Pinpoint the cell where the given text exists, returning its (X, Y) midpoint coordinate. 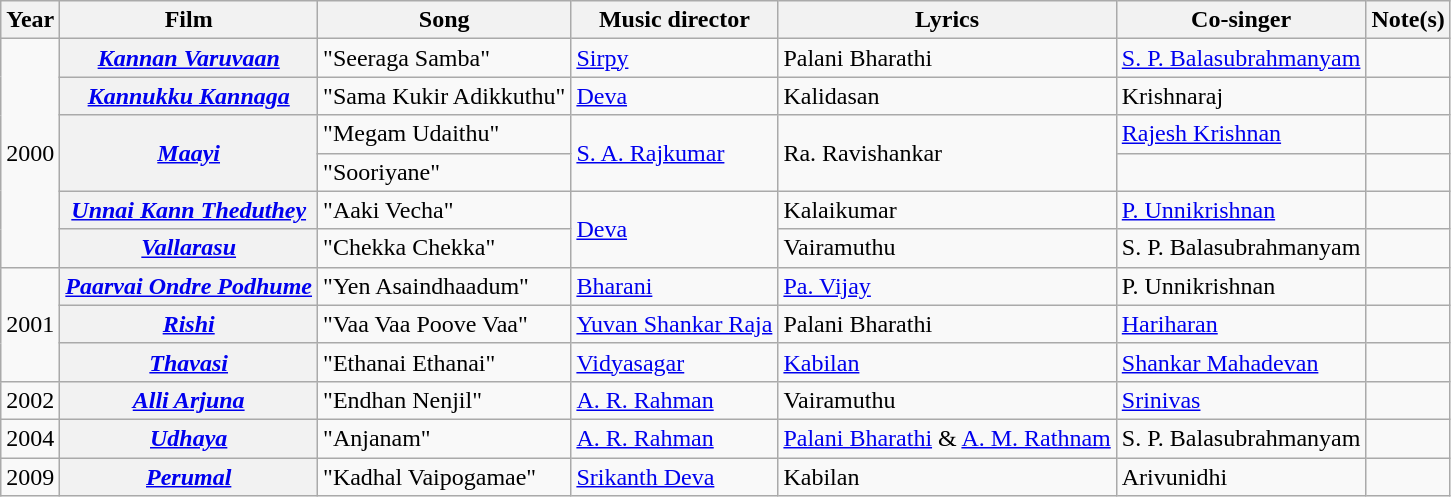
"Sama Kukir Adikkuthu" (444, 96)
Year (30, 20)
Rajesh Krishnan (1241, 134)
"Kadhal Vaipogamae" (444, 477)
2004 (30, 438)
Palani Bharathi & A. M. Rathnam (947, 438)
Kannan Varuvaan (189, 58)
Maayi (189, 153)
2009 (30, 477)
Rishi (189, 324)
"Chekka Chekka" (444, 248)
Vidyasagar (674, 362)
"Megam Udaithu" (444, 134)
Shankar Mahadevan (1241, 362)
Udhaya (189, 438)
Kalidasan (947, 96)
Srikanth Deva (674, 477)
2000 (30, 153)
Note(s) (1408, 20)
Co-singer (1241, 20)
Krishnaraj (1241, 96)
Thavasi (189, 362)
Paarvai Ondre Podhume (189, 286)
Perumal (189, 477)
2001 (30, 324)
"Yen Asaindhaadum" (444, 286)
Ra. Ravishankar (947, 153)
Unnai Kann Theduthey (189, 210)
Hariharan (1241, 324)
Kannukku Kannaga (189, 96)
"Endhan Nenjil" (444, 400)
"Sooriyane" (444, 172)
Lyrics (947, 20)
Srinivas (1241, 400)
Arivunidhi (1241, 477)
"Ethanai Ethanai" (444, 362)
Sirpy (674, 58)
"Anjanam" (444, 438)
"Vaa Vaa Poove Vaa" (444, 324)
Bharani (674, 286)
Vallarasu (189, 248)
Pa. Vijay (947, 286)
S. A. Rajkumar (674, 153)
"Aaki Vecha" (444, 210)
"Seeraga Samba" (444, 58)
Music director (674, 20)
Song (444, 20)
2002 (30, 400)
Film (189, 20)
Yuvan Shankar Raja (674, 324)
Alli Arjuna (189, 400)
Kalaikumar (947, 210)
